Locate the cell with the specified text and output its (X, Y) center coordinate. 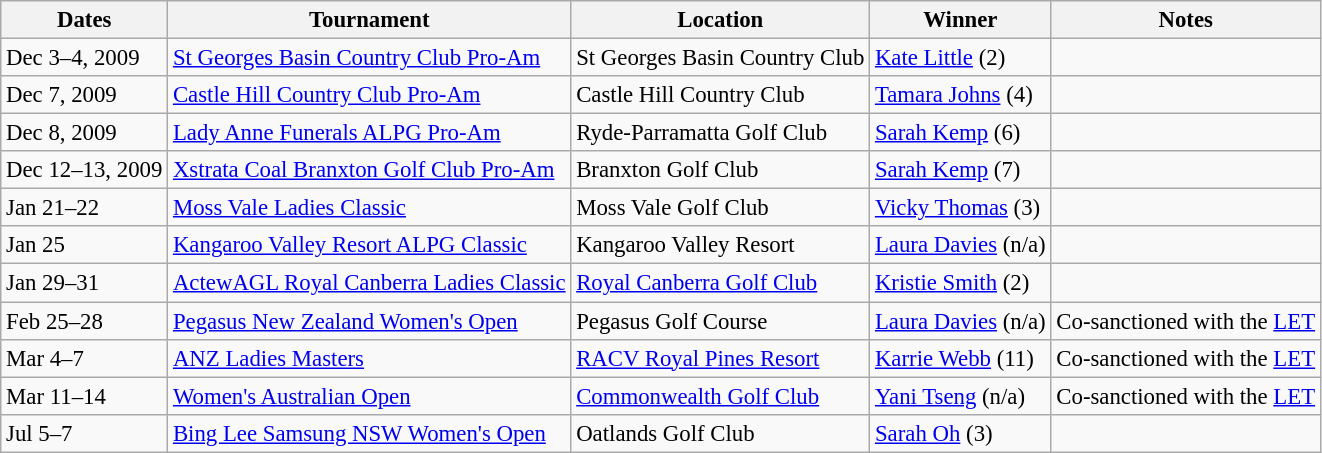
Mar 11–14 (84, 396)
ActewAGL Royal Canberra Ladies Classic (370, 283)
Feb 25–28 (84, 321)
Branxton Golf Club (720, 170)
Winner (960, 20)
Location (720, 20)
Sarah Kemp (7) (960, 170)
Vicky Thomas (3) (960, 208)
Moss Vale Ladies Classic (370, 208)
Xstrata Coal Branxton Golf Club Pro-Am (370, 170)
Jan 29–31 (84, 283)
Mar 4–7 (84, 358)
Jan 21–22 (84, 208)
Commonwealth Golf Club (720, 396)
Notes (1186, 20)
Women's Australian Open (370, 396)
Kangaroo Valley Resort ALPG Classic (370, 245)
Castle Hill Country Club (720, 95)
Castle Hill Country Club Pro-Am (370, 95)
Kate Little (2) (960, 58)
Yani Tseng (n/a) (960, 396)
Dec 12–13, 2009 (84, 170)
Dates (84, 20)
Pegasus Golf Course (720, 321)
Dec 7, 2009 (84, 95)
Lady Anne Funerals ALPG Pro-Am (370, 133)
Moss Vale Golf Club (720, 208)
Dec 8, 2009 (84, 133)
Oatlands Golf Club (720, 433)
Jul 5–7 (84, 433)
Kristie Smith (2) (960, 283)
Sarah Kemp (6) (960, 133)
Royal Canberra Golf Club (720, 283)
Sarah Oh (3) (960, 433)
Jan 25 (84, 245)
Kangaroo Valley Resort (720, 245)
Bing Lee Samsung NSW Women's Open (370, 433)
Tournament (370, 20)
Karrie Webb (11) (960, 358)
RACV Royal Pines Resort (720, 358)
Pegasus New Zealand Women's Open (370, 321)
Ryde-Parramatta Golf Club (720, 133)
St Georges Basin Country Club Pro-Am (370, 58)
St Georges Basin Country Club (720, 58)
Tamara Johns (4) (960, 95)
ANZ Ladies Masters (370, 358)
Dec 3–4, 2009 (84, 58)
